Extract the (X, Y) coordinate from the center of the cell holding the provided text.  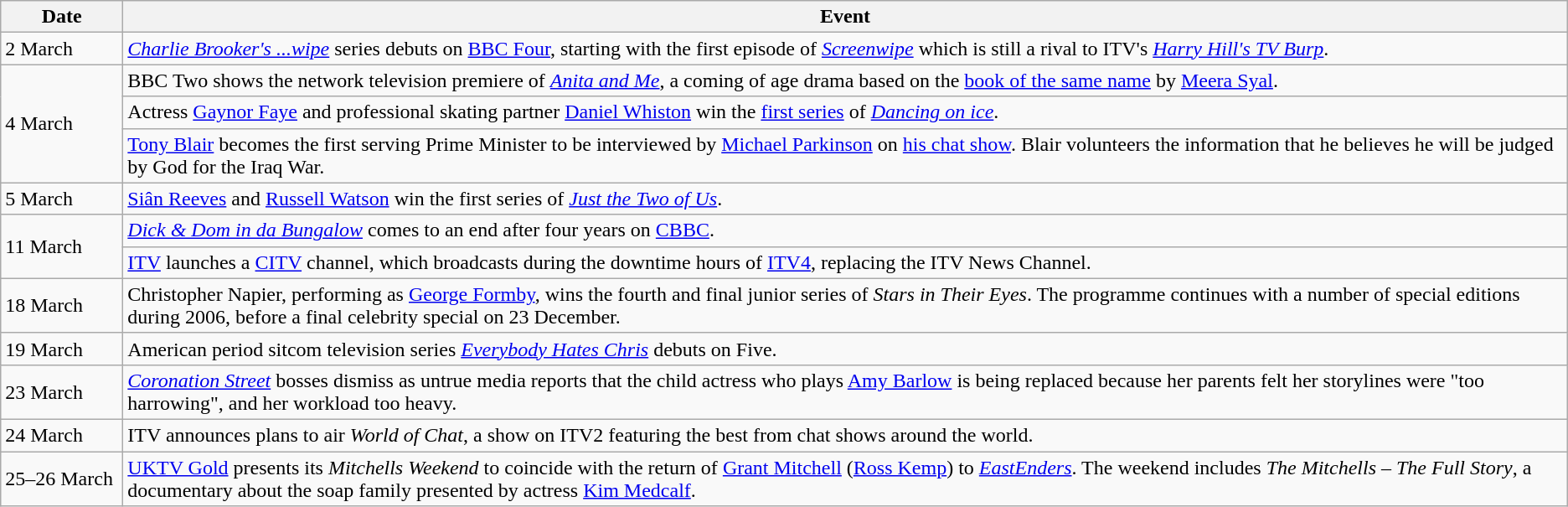
5 March (62, 199)
2 March (62, 49)
18 March (62, 305)
Date (62, 17)
ITV announces plans to air World of Chat, a show on ITV2 featuring the best from chat shows around the world. (845, 435)
American period sitcom television series Everybody Hates Chris debuts on Five. (845, 349)
ITV launches a CITV channel, which broadcasts during the downtime hours of ITV4, replacing the ITV News Channel. (845, 262)
25–26 March (62, 478)
11 March (62, 246)
23 March (62, 392)
Actress Gaynor Faye and professional skating partner Daniel Whiston win the first series of Dancing on ice. (845, 112)
Siân Reeves and Russell Watson win the first series of Just the Two of Us. (845, 199)
4 March (62, 124)
24 March (62, 435)
Event (845, 17)
BBC Two shows the network television premiere of Anita and Me, a coming of age drama based on the book of the same name by Meera Syal. (845, 80)
19 March (62, 349)
Dick & Dom in da Bungalow comes to an end after four years on CBBC. (845, 230)
